Output the (x, y) coordinate of the center of the cell containing the given text.  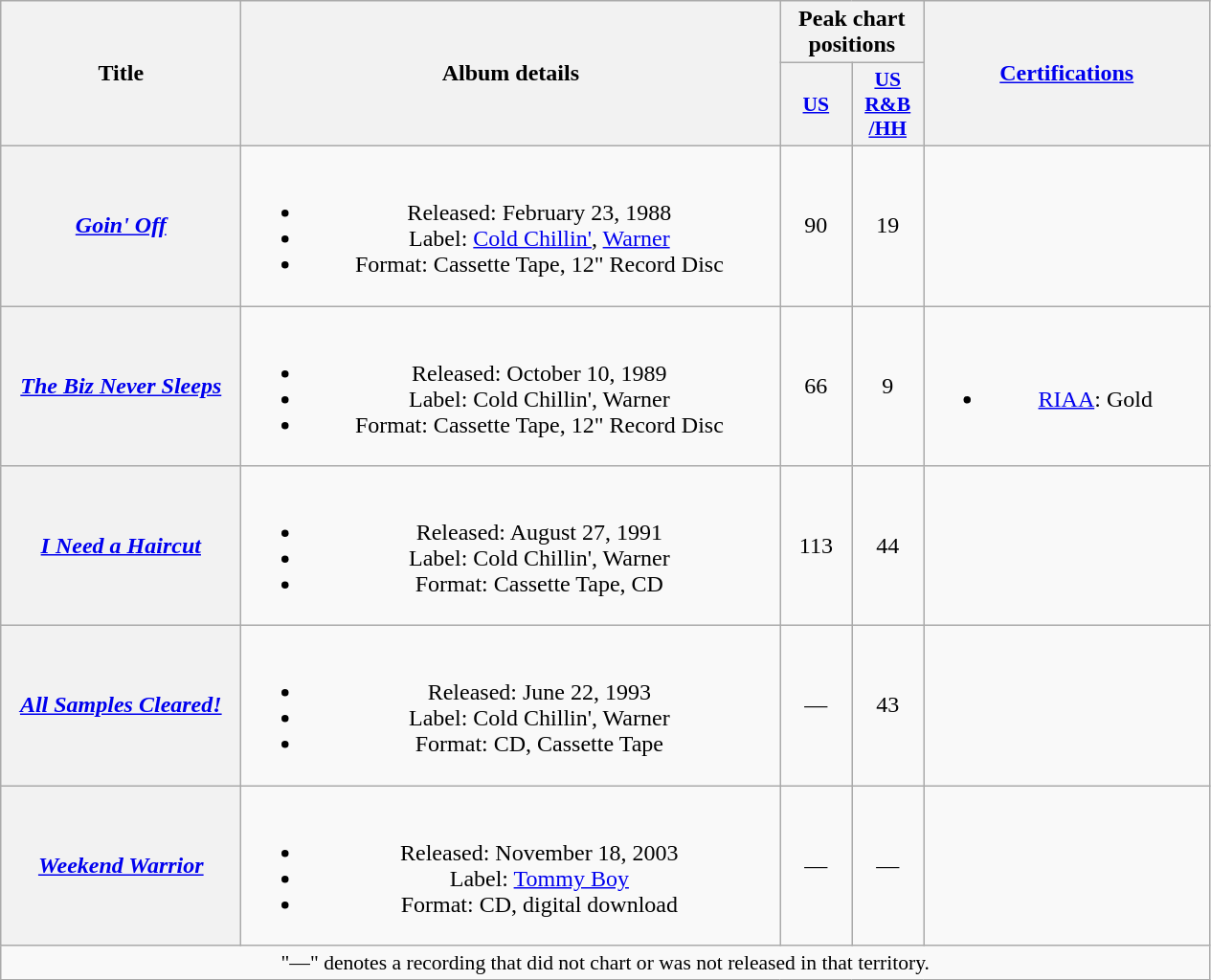
USR&B/HH (888, 105)
All Samples Cleared! (121, 706)
Goin' Off (121, 226)
Album details (511, 74)
The Biz Never Sleeps (121, 387)
Released: February 23, 1988Label: Cold Chillin', WarnerFormat: Cassette Tape, 12" Record Disc (511, 226)
RIAA: Gold (1066, 387)
I Need a Haircut (121, 546)
113 (816, 546)
90 (816, 226)
"—" denotes a recording that did not chart or was not released in that territory. (605, 963)
Released: June 22, 1993Label: Cold Chillin', WarnerFormat: CD, Cassette Tape (511, 706)
US (816, 105)
Released: August 27, 1991Label: Cold Chillin', WarnerFormat: Cassette Tape, CD (511, 546)
Peak chart positions (852, 33)
Weekend Warrior (121, 865)
Title (121, 74)
19 (888, 226)
Released: October 10, 1989Label: Cold Chillin', WarnerFormat: Cassette Tape, 12" Record Disc (511, 387)
44 (888, 546)
Certifications (1066, 74)
Released: November 18, 2003Label: Tommy BoyFormat: CD, digital download (511, 865)
43 (888, 706)
9 (888, 387)
66 (816, 387)
